Determine the [X, Y] coordinate at the center of the cell enclosing the given text.  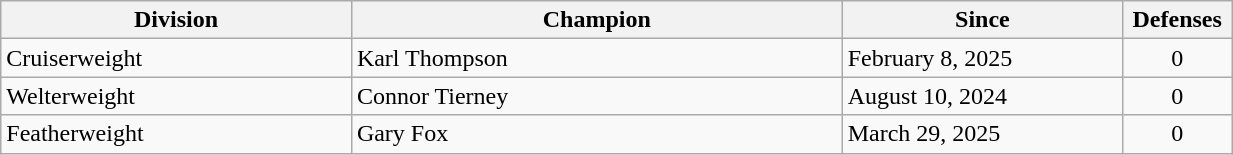
Karl Thompson [596, 58]
March 29, 2025 [982, 134]
Featherweight [176, 134]
Defenses [1178, 20]
August 10, 2024 [982, 96]
Connor Tierney [596, 96]
Champion [596, 20]
Cruiserweight [176, 58]
Gary Fox [596, 134]
Division [176, 20]
February 8, 2025 [982, 58]
Since [982, 20]
Welterweight [176, 96]
